Search for the cell housing the specified text and yield its (X, Y) center coordinate. 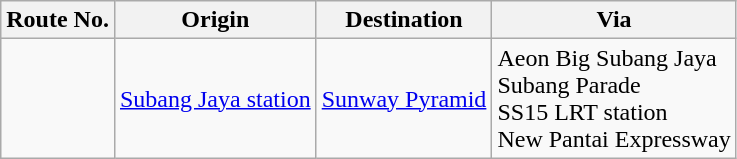
Via (614, 20)
Sunway Pyramid (404, 98)
Destination (404, 20)
Aeon Big Subang Jaya Subang Parade SS15 LRT station New Pantai Expressway (614, 98)
Route No. (58, 20)
Origin (215, 20)
Subang Jaya station (215, 98)
